Extract the (x, y) coordinate from the center of the cell holding the provided text.  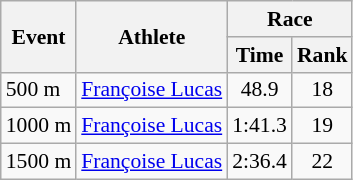
1:41.3 (260, 126)
Time (260, 55)
Event (38, 36)
22 (322, 162)
Athlete (152, 36)
1500 m (38, 162)
19 (322, 126)
1000 m (38, 126)
Rank (322, 55)
2:36.4 (260, 162)
18 (322, 90)
500 m (38, 90)
48.9 (260, 90)
Race (290, 19)
